Detect which cell encompasses the target text, then output its [X, Y] center coordinate. 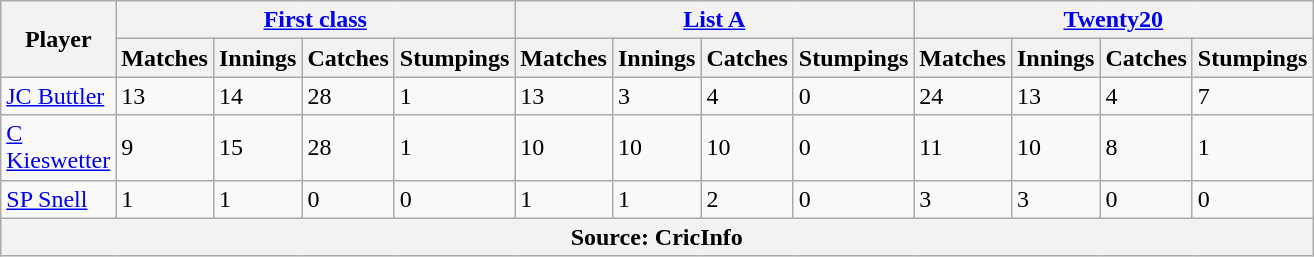
9 [165, 148]
JC Buttler [58, 96]
Player [58, 39]
11 [963, 148]
14 [257, 96]
15 [257, 148]
C Kieswetter [58, 148]
2 [747, 199]
7 [1252, 96]
24 [963, 96]
First class [316, 20]
Source: CricInfo [657, 237]
SP Snell [58, 199]
Twenty20 [1114, 20]
List A [714, 20]
8 [1146, 148]
